Output the [x, y] coordinate of the center of the cell containing the given text.  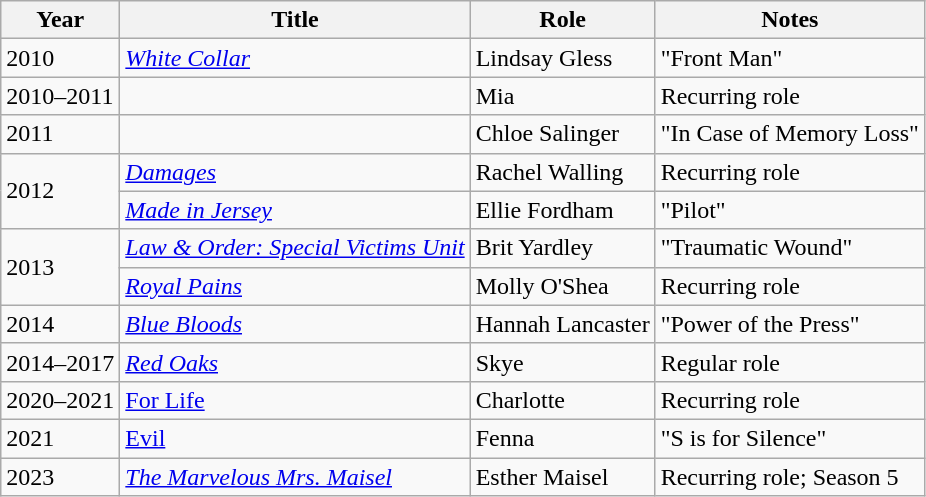
Red Oaks [295, 362]
Brit Yardley [562, 248]
Fenna [562, 438]
Chloe Salinger [562, 134]
White Collar [295, 58]
"S is for Silence" [790, 438]
Role [562, 20]
Molly O'Shea [562, 286]
2023 [60, 477]
Charlotte [562, 400]
2011 [60, 134]
Title [295, 20]
2012 [60, 191]
Year [60, 20]
2013 [60, 267]
"Power of the Press" [790, 324]
Rachel Walling [562, 172]
For Life [295, 400]
Lindsay Gless [562, 58]
Made in Jersey [295, 210]
"Front Man" [790, 58]
The Marvelous Mrs. Maisel [295, 477]
Recurring role; Season 5 [790, 477]
Hannah Lancaster [562, 324]
2020–2021 [60, 400]
2014–2017 [60, 362]
Damages [295, 172]
Regular role [790, 362]
Royal Pains [295, 286]
2010 [60, 58]
"In Case of Memory Loss" [790, 134]
"Pilot" [790, 210]
2014 [60, 324]
Evil [295, 438]
"Traumatic Wound" [790, 248]
Esther Maisel [562, 477]
Skye [562, 362]
Ellie Fordham [562, 210]
Blue Bloods [295, 324]
Mia [562, 96]
Notes [790, 20]
Law & Order: Special Victims Unit [295, 248]
2010–2011 [60, 96]
2021 [60, 438]
